Scan for the cell matching the given text and deliver its (X, Y) coordinate at center. 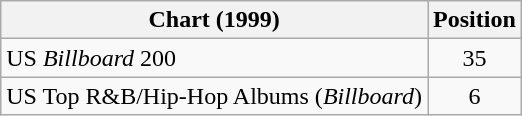
35 (475, 58)
6 (475, 96)
US Top R&B/Hip-Hop Albums (Billboard) (214, 96)
US Billboard 200 (214, 58)
Chart (1999) (214, 20)
Position (475, 20)
